For the text-containing cell, return its midpoint in (X, Y) coordinate format. 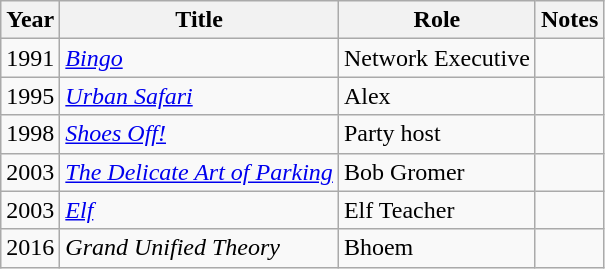
Urban Safari (200, 96)
Alex (436, 96)
The Delicate Art of Parking (200, 172)
Bhoem (436, 248)
2016 (30, 248)
Network Executive (436, 58)
Notes (569, 20)
Title (200, 20)
Party host (436, 134)
Bob Gromer (436, 172)
1991 (30, 58)
Elf Teacher (436, 210)
1995 (30, 96)
Bingo (200, 58)
1998 (30, 134)
Elf (200, 210)
Grand Unified Theory (200, 248)
Year (30, 20)
Role (436, 20)
Shoes Off! (200, 134)
